For the text-containing cell, return its midpoint in [X, Y] coordinate format. 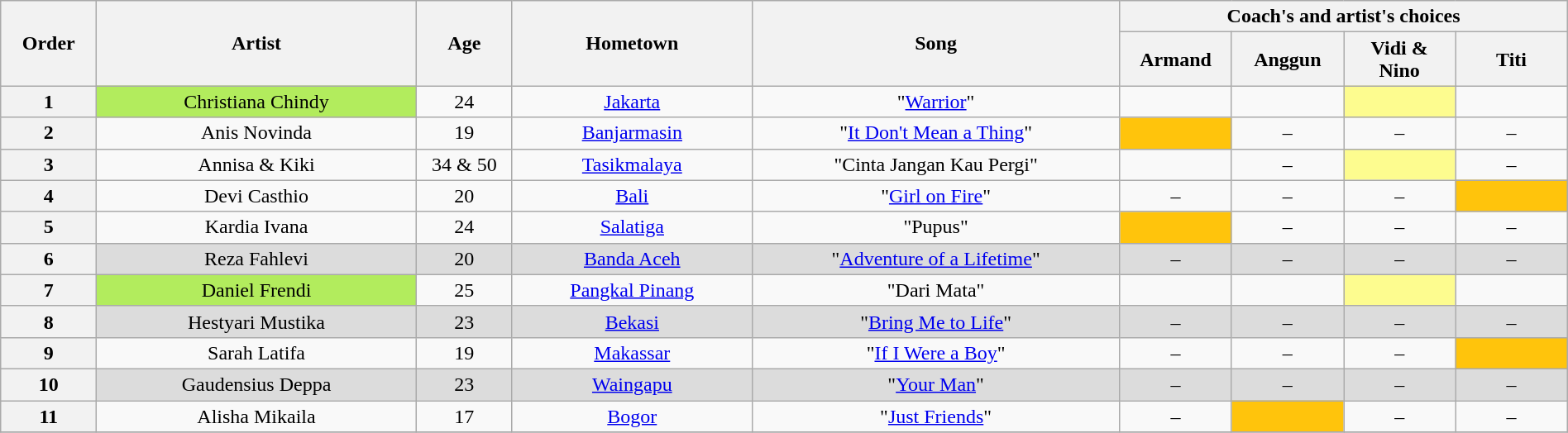
7 [49, 290]
17 [464, 416]
Devi Casthio [256, 196]
34 & 50 [464, 164]
Song [936, 43]
11 [49, 416]
Artist [256, 43]
"Pupus" [936, 227]
Gaudensius Deppa [256, 384]
Titi [1512, 59]
Banjarmasin [632, 133]
Jakarta [632, 102]
Anggun [1287, 59]
"It Don't Mean a Thing" [936, 133]
Salatiga [632, 227]
25 [464, 290]
Makassar [632, 353]
Alisha Mikaila [256, 416]
1 [49, 102]
6 [49, 259]
"Girl on Fire" [936, 196]
Christiana Chindy [256, 102]
Age [464, 43]
Vidi & Nino [1399, 59]
3 [49, 164]
Annisa & Kiki [256, 164]
Hestyari Mustika [256, 321]
4 [49, 196]
Kardia Ivana [256, 227]
Anis Novinda [256, 133]
"Cinta Jangan Kau Pergi" [936, 164]
Tasikmalaya [632, 164]
"Warrior" [936, 102]
9 [49, 353]
Daniel Frendi [256, 290]
Sarah Latifa [256, 353]
"If I Were a Boy" [936, 353]
Coach's and artist's choices [1343, 17]
"Bring Me to Life" [936, 321]
Pangkal Pinang [632, 290]
Bali [632, 196]
Armand [1176, 59]
5 [49, 227]
"Your Man" [936, 384]
Hometown [632, 43]
Reza Fahlevi [256, 259]
Waingapu [632, 384]
"Just Friends" [936, 416]
10 [49, 384]
Banda Aceh [632, 259]
Bogor [632, 416]
"Dari Mata" [936, 290]
Bekasi [632, 321]
Order [49, 43]
2 [49, 133]
"Adventure of a Lifetime" [936, 259]
8 [49, 321]
